Extract the [X, Y] coordinate from the center of the cell holding the provided text.  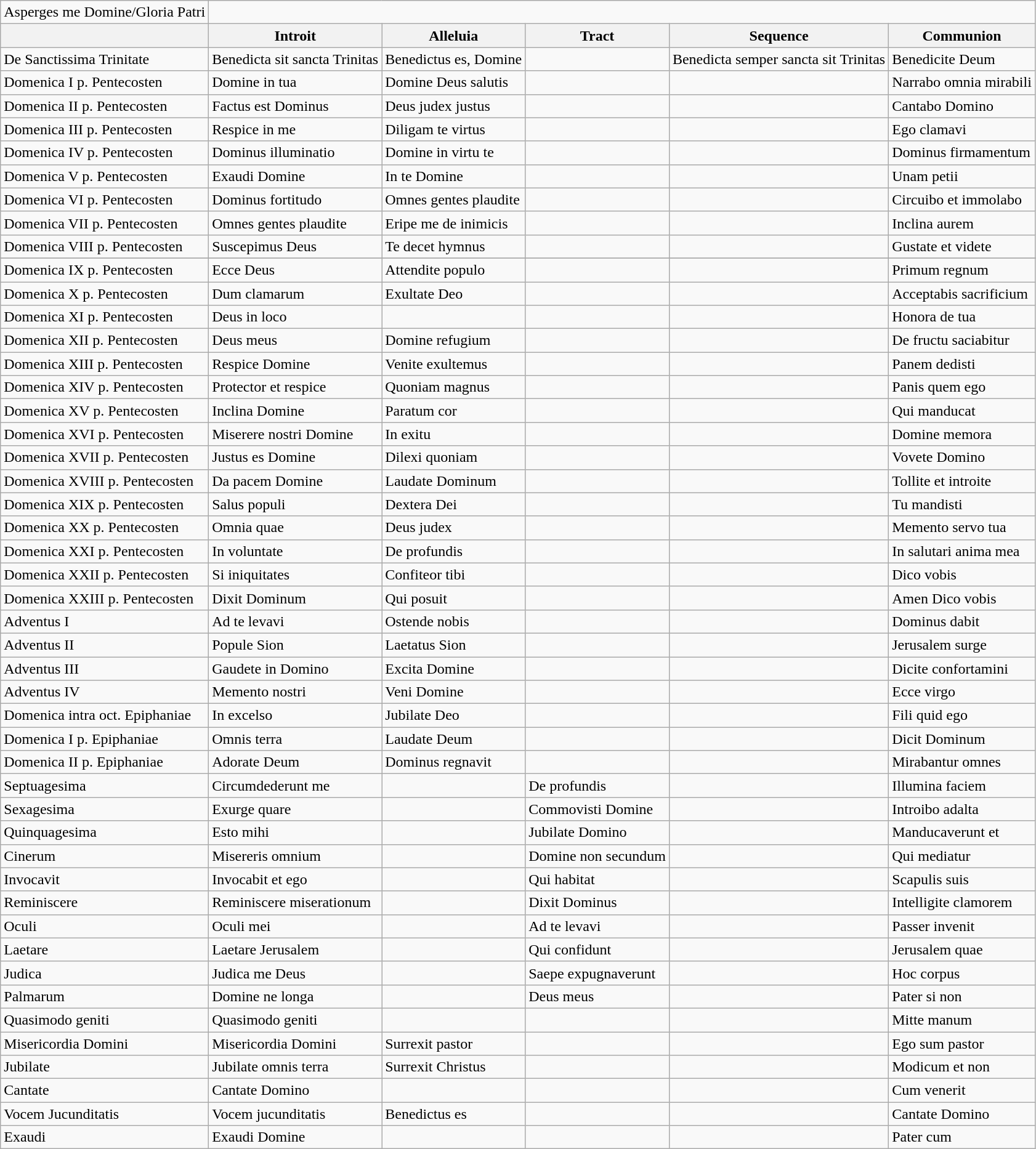
Popule Sion [296, 645]
Laetare [105, 949]
Hoc corpus [962, 973]
Domenica XI p. Pentecosten [105, 317]
Dum clamarum [296, 294]
De Sanctissima Trinitate [105, 59]
Omnia quae [296, 528]
Dicit Dominum [962, 739]
Commovisti Domine [597, 809]
In exitu [453, 434]
Domenica XVII p. Pentecosten [105, 458]
Domenica X p. Pentecosten [105, 294]
Qui mediatur [962, 856]
De fructu saciabitur [962, 341]
Tract [597, 36]
Judica [105, 973]
Fili quid ego [962, 716]
In salutari anima mea [962, 551]
Tu mandisti [962, 504]
Invocavit [105, 879]
Adorate Deum [296, 762]
Exultate Deo [453, 294]
Domine refugium [453, 341]
Domenica XXIII p. Pentecosten [105, 598]
Eripe me de inimicis [453, 223]
Domine ne longa [296, 996]
Memento servo tua [962, 528]
Domenica I p. Pentecosten [105, 83]
Qui manducat [962, 411]
Reminiscere miserationum [296, 903]
Gustate et videte [962, 246]
In te Domine [453, 176]
Palmarum [105, 996]
Quinquagesima [105, 833]
Gaudete in Domino [296, 668]
Invocabit et ego [296, 879]
Respice Domine [296, 364]
Factus est Dominus [296, 106]
Venite exultemus [453, 364]
Justus es Domine [296, 458]
Domenica XXII p. Pentecosten [105, 574]
Cum venerit [962, 1091]
Surrexit pastor [453, 1044]
Exurge quare [296, 809]
Adventus III [105, 668]
Dextera Dei [453, 504]
Ego sum pastor [962, 1044]
Inclina aurem [962, 223]
Domenica XXI p. Pentecosten [105, 551]
Jubilate Deo [453, 716]
Misereris omnium [296, 856]
Benedicta semper sancta sit Trinitas [779, 59]
Intelligite clamorem [962, 903]
Passer invenit [962, 926]
Oculi mei [296, 926]
Domenica XIV p. Pentecosten [105, 387]
Miserere nostri Domine [296, 434]
Te decet hymnus [453, 246]
Protector et respice [296, 387]
Deus judex justus [453, 106]
Domenica IX p. Pentecosten [105, 270]
Unam petii [962, 176]
Omnis terra [296, 739]
Vocem Jucunditatis [105, 1114]
Dicite confortamini [962, 668]
Benedictus es, Domine [453, 59]
Dico vobis [962, 574]
Vocem jucunditatis [296, 1114]
Circuibo et immolabo [962, 200]
Oculi [105, 926]
Judica me Deus [296, 973]
Domenica I p. Epiphaniae [105, 739]
Adventus II [105, 645]
Qui habitat [597, 879]
Acceptabis sacrificium [962, 294]
Ego clamavi [962, 129]
Cantabo Domino [962, 106]
Circumdederunt me [296, 786]
Domenica II p. Pentecosten [105, 106]
Narrabo omnia mirabili [962, 83]
Ecce virgo [962, 692]
Si iniquitates [296, 574]
Domenica VIII p. Pentecosten [105, 246]
Domenica IV p. Pentecosten [105, 153]
Domenica XIII p. Pentecosten [105, 364]
In voluntate [296, 551]
Domenica V p. Pentecosten [105, 176]
Jubilate omnis terra [296, 1067]
Dominus regnavit [453, 762]
Qui confidunt [597, 949]
Laetatus Sion [453, 645]
Domine non secundum [597, 856]
Surrexit Christus [453, 1067]
Panis quem ego [962, 387]
Dilexi quoniam [453, 458]
Sequence [779, 36]
Deus in loco [296, 317]
Domenica XII p. Pentecosten [105, 341]
Vovete Domino [962, 458]
Suscepimus Deus [296, 246]
Introit [296, 36]
Domenica XVIII p. Pentecosten [105, 481]
Dominus illuminatio [296, 153]
Dominus firmamentum [962, 153]
Deus judex [453, 528]
Ecce Deus [296, 270]
Jerusalem quae [962, 949]
Communion [962, 36]
Exaudi [105, 1137]
Dominus fortitudo [296, 200]
Domenica intra oct. Epiphaniae [105, 716]
Scapulis suis [962, 879]
Saepe expugnaverunt [597, 973]
Domenica II p. Epiphaniae [105, 762]
Mitte manum [962, 1020]
Amen Dico vobis [962, 598]
Domenica XIX p. Pentecosten [105, 504]
Paratum cor [453, 411]
Septuagesima [105, 786]
Domenica XVI p. Pentecosten [105, 434]
Introibo adalta [962, 809]
Alleluia [453, 36]
Jubilate [105, 1067]
Laudate Dominum [453, 481]
In excelso [296, 716]
Reminiscere [105, 903]
Domenica VI p. Pentecosten [105, 200]
Benedicta sit sancta Trinitas [296, 59]
Diligam te virtus [453, 129]
Laudate Deum [453, 739]
Domine in virtu te [453, 153]
Panem dedisti [962, 364]
Inclina Domine [296, 411]
Excita Domine [453, 668]
Mirabantur omnes [962, 762]
Dixit Dominus [597, 903]
Domine Deus salutis [453, 83]
Salus populi [296, 504]
Confiteor tibi [453, 574]
Da pacem Domine [296, 481]
Quoniam magnus [453, 387]
Asperges me Domine/Gloria Patri [105, 12]
Laetare Jerusalem [296, 949]
Pater cum [962, 1137]
Respice in me [296, 129]
Manducaverunt et [962, 833]
Jubilate Domino [597, 833]
Sexagesima [105, 809]
Domenica XV p. Pentecosten [105, 411]
Esto mihi [296, 833]
Domenica VII p. Pentecosten [105, 223]
Cantate [105, 1091]
Adventus I [105, 621]
Veni Domine [453, 692]
Illumina faciem [962, 786]
Memento nostri [296, 692]
Modicum et non [962, 1067]
Domenica III p. Pentecosten [105, 129]
Cinerum [105, 856]
Benedictus es [453, 1114]
Honora de tua [962, 317]
Dixit Dominum [296, 598]
Pater si non [962, 996]
Qui posuit [453, 598]
Domenica XX p. Pentecosten [105, 528]
Benedicite Deum [962, 59]
Jerusalem surge [962, 645]
Ostende nobis [453, 621]
Attendite populo [453, 270]
Domine in tua [296, 83]
Adventus IV [105, 692]
Tollite et introite [962, 481]
Domine memora [962, 434]
Dominus dabit [962, 621]
Primum regnum [962, 270]
